Provide the (X, Y) coordinate of the cell's center where the given text is located.  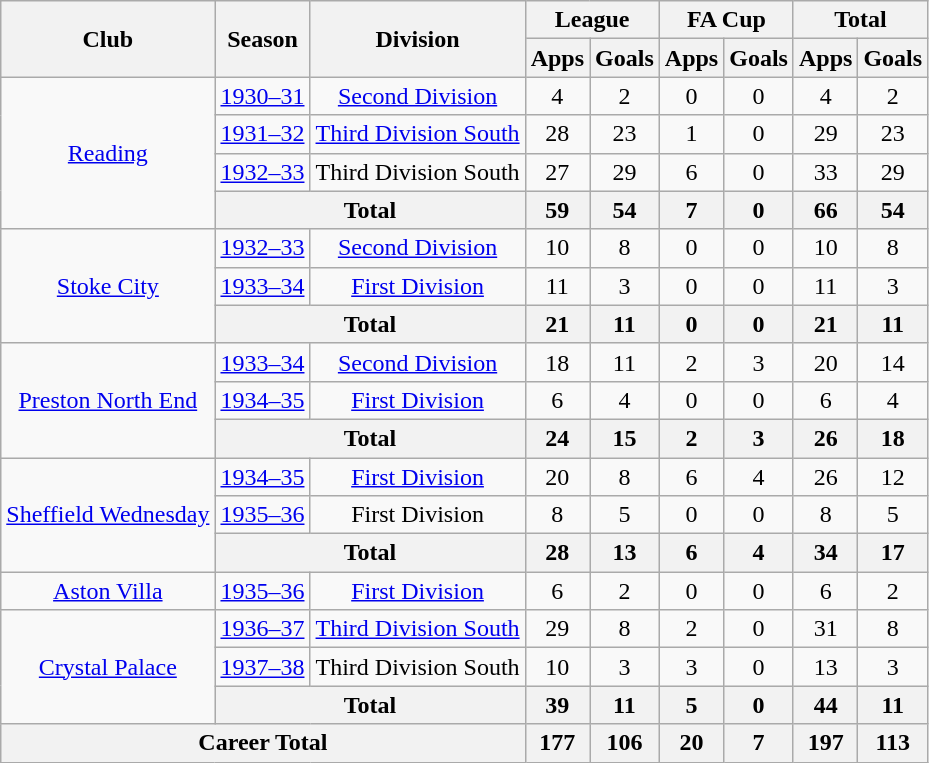
106 (625, 743)
1931–32 (262, 134)
Reading (108, 153)
34 (825, 553)
31 (825, 629)
League (592, 20)
Aston Villa (108, 591)
113 (893, 743)
59 (557, 210)
12 (893, 477)
Stoke City (108, 286)
39 (557, 705)
Crystal Palace (108, 667)
Preston North End (108, 400)
1 (691, 134)
1937–38 (262, 667)
33 (825, 172)
27 (557, 172)
Season (262, 39)
66 (825, 210)
Sheffield Wednesday (108, 515)
FA Cup (726, 20)
Division (418, 39)
1936–37 (262, 629)
Career Total (263, 743)
197 (825, 743)
177 (557, 743)
1930–31 (262, 96)
15 (625, 438)
Club (108, 39)
44 (825, 705)
24 (557, 438)
14 (893, 362)
17 (893, 553)
